Scan for the cell matching the given text and deliver its (x, y) coordinate at center. 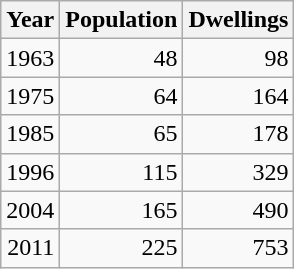
48 (122, 58)
164 (238, 96)
Year (30, 20)
490 (238, 210)
Dwellings (238, 20)
65 (122, 134)
64 (122, 96)
2004 (30, 210)
178 (238, 134)
115 (122, 172)
1996 (30, 172)
329 (238, 172)
165 (122, 210)
1985 (30, 134)
1975 (30, 96)
2011 (30, 248)
225 (122, 248)
1963 (30, 58)
Population (122, 20)
753 (238, 248)
98 (238, 58)
